Locate the cell with the specified text and output its [X, Y] center coordinate. 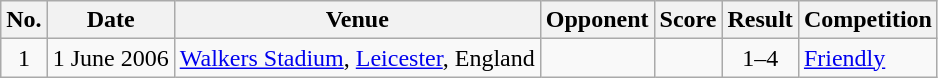
Score [688, 20]
Venue [357, 20]
No. [24, 20]
Friendly [868, 58]
Walkers Stadium, Leicester, England [357, 58]
1 [24, 58]
Date [110, 20]
Opponent [597, 20]
1 June 2006 [110, 58]
1–4 [760, 58]
Competition [868, 20]
Result [760, 20]
